Locate the cell with the specified text and output its (x, y) center coordinate. 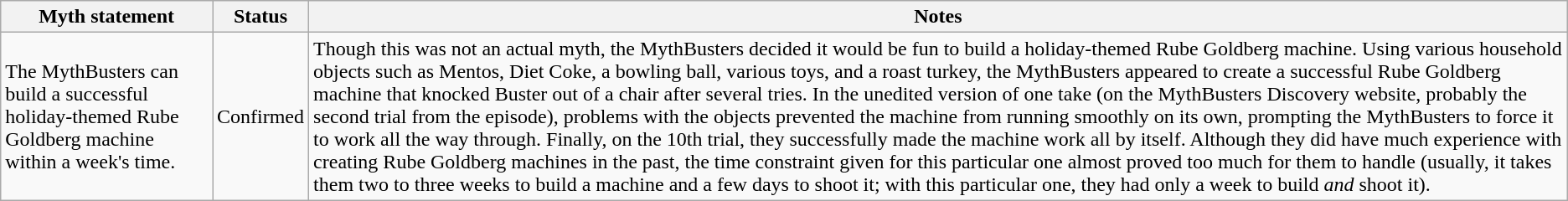
The MythBusters can build a successful holiday-themed Rube Goldberg machine within a week's time. (107, 116)
Notes (938, 17)
Status (261, 17)
Confirmed (261, 116)
Myth statement (107, 17)
